Return the (X, Y) coordinate for the center point of the cell that contains the specified text.  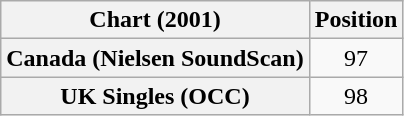
97 (356, 58)
Chart (2001) (155, 20)
Position (356, 20)
98 (356, 96)
Canada (Nielsen SoundScan) (155, 58)
UK Singles (OCC) (155, 96)
